Pinpoint the cell where the given text exists, returning its [x, y] midpoint coordinate. 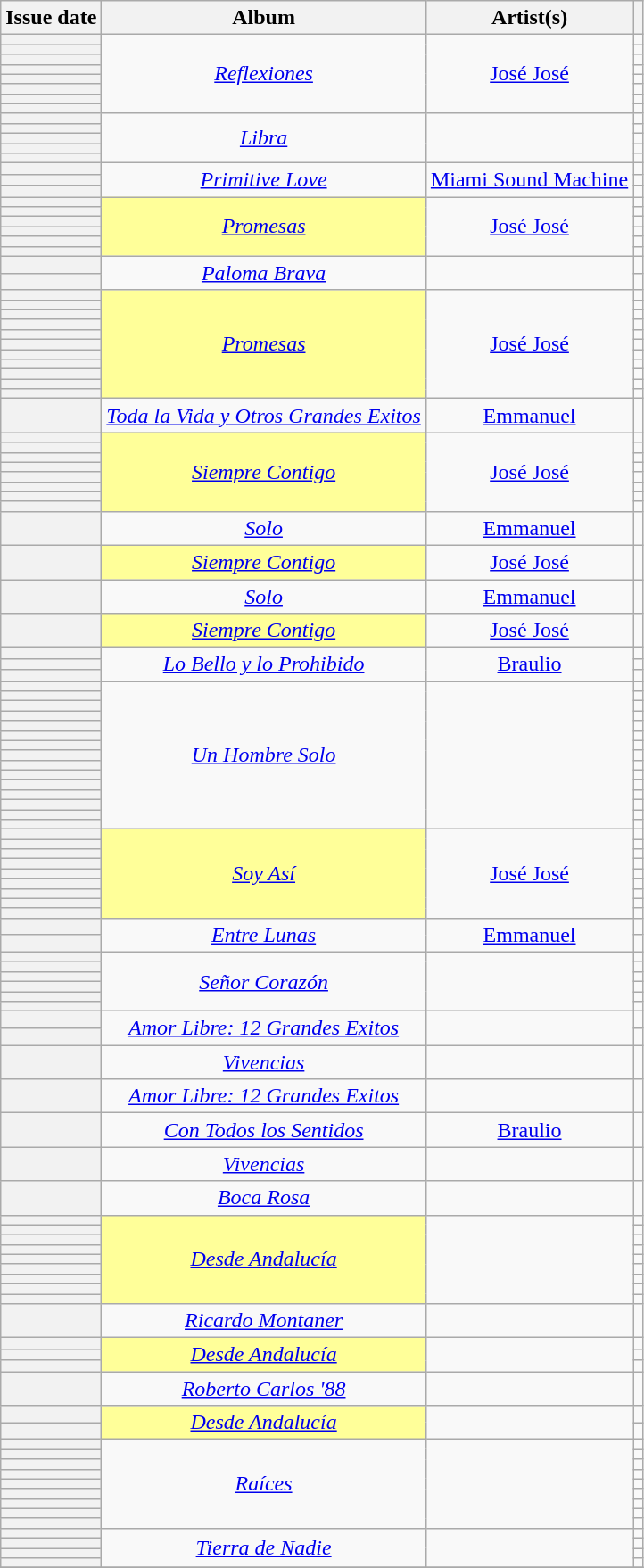
Paloma Brava [264, 273]
Lo Bello y lo Prohibido [264, 664]
Un Hombre Solo [264, 755]
Album [264, 18]
Señor Corazón [264, 981]
Artist(s) [529, 18]
Con Todos los Sentidos [264, 1130]
Raíces [264, 1484]
Soy Así [264, 874]
Ricardo Montaner [264, 1321]
Entre Lunas [264, 935]
Reflexiones [264, 74]
Primitive Love [264, 180]
Boca Rosa [264, 1198]
Tierra de Nadie [264, 1547]
Toda la Vida y Otros Grandes Exitos [264, 416]
Miami Sound Machine [529, 180]
Libra [264, 137]
Issue date [52, 18]
Roberto Carlos '88 [264, 1389]
